Pinpoint the cell where the given text exists, returning its (X, Y) midpoint coordinate. 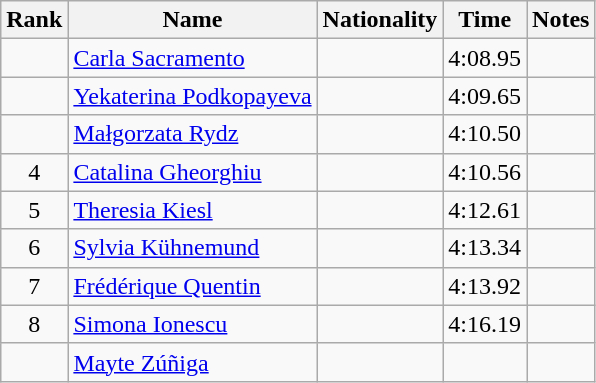
Simona Ionescu (192, 324)
4:09.65 (485, 96)
4:12.61 (485, 210)
4 (34, 172)
5 (34, 210)
Nationality (380, 20)
Carla Sacramento (192, 58)
4:10.56 (485, 172)
Mayte Zúñiga (192, 362)
4:13.34 (485, 248)
Rank (34, 20)
6 (34, 248)
4:16.19 (485, 324)
8 (34, 324)
Małgorzata Rydz (192, 134)
Catalina Gheorghiu (192, 172)
4:08.95 (485, 58)
Name (192, 20)
Theresia Kiesl (192, 210)
Time (485, 20)
Sylvia Kühnemund (192, 248)
4:13.92 (485, 286)
Notes (561, 20)
4:10.50 (485, 134)
7 (34, 286)
Yekaterina Podkopayeva (192, 96)
Frédérique Quentin (192, 286)
